Return (X, Y) of the center of cell containing provided text 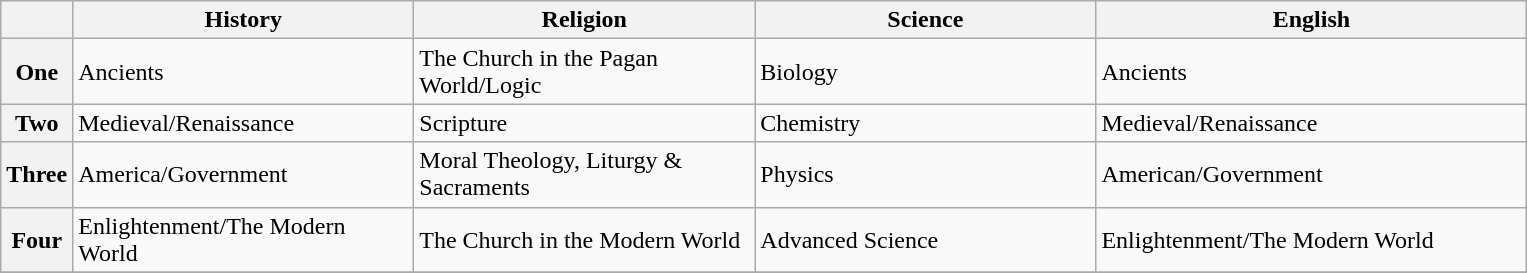
Chemistry (926, 123)
Science (926, 20)
Religion (584, 20)
The Church in the Pagan World/Logic (584, 72)
English (1312, 20)
Scripture (584, 123)
Biology (926, 72)
America/Government (244, 174)
One (37, 72)
Physics (926, 174)
Advanced Science (926, 240)
Three (37, 174)
History (244, 20)
Four (37, 240)
Two (37, 123)
American/Government (1312, 174)
Moral Theology, Liturgy & Sacraments (584, 174)
The Church in the Modern World (584, 240)
